Return [x, y] of the center of cell containing provided text 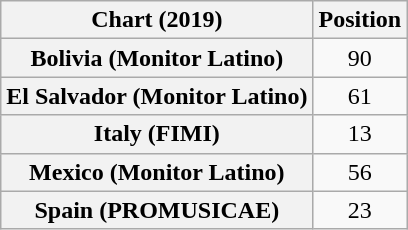
56 [360, 172]
Spain (PROMUSICAE) [157, 210]
Mexico (Monitor Latino) [157, 172]
13 [360, 134]
Chart (2019) [157, 20]
90 [360, 58]
61 [360, 96]
23 [360, 210]
Bolivia (Monitor Latino) [157, 58]
El Salvador (Monitor Latino) [157, 96]
Italy (FIMI) [157, 134]
Position [360, 20]
